Provide the [X, Y] coordinate of the cell's center where the given text is located.  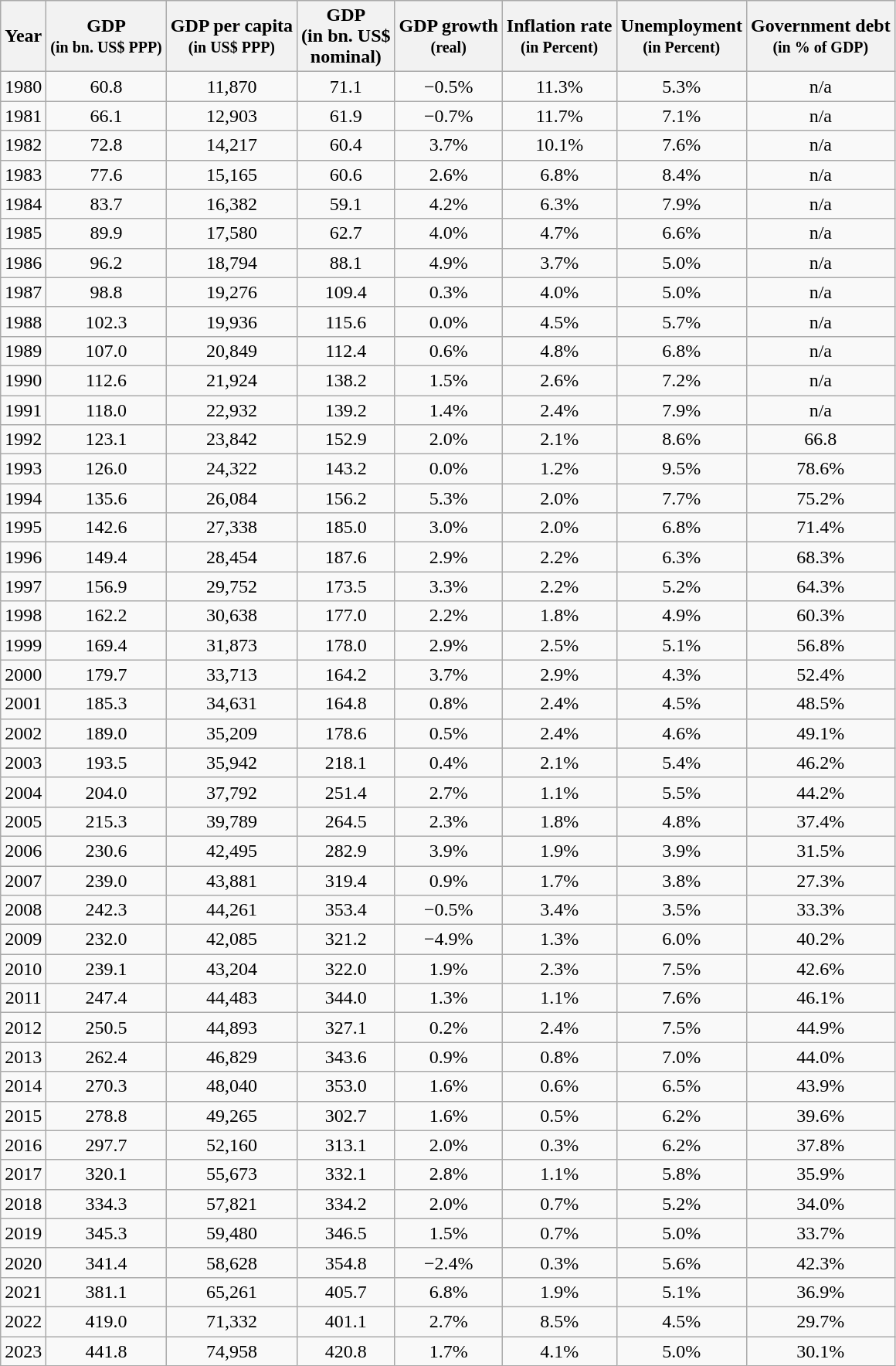
173.5 [346, 586]
1986 [23, 263]
334.3 [107, 1204]
39,789 [232, 821]
65,261 [232, 1292]
149.4 [107, 557]
156.2 [346, 498]
118.0 [107, 410]
2019 [23, 1233]
71.1 [346, 87]
11.3% [559, 87]
12,903 [232, 116]
2018 [23, 1204]
297.7 [107, 1145]
8.6% [681, 440]
2.8% [448, 1174]
250.5 [107, 1028]
2001 [23, 704]
1991 [23, 410]
44.0% [820, 1057]
3.5% [681, 910]
178.6 [346, 733]
75.2% [820, 498]
4.7% [559, 233]
420.8 [346, 1351]
59,480 [232, 1233]
319.4 [346, 880]
242.3 [107, 910]
42.6% [820, 969]
16,382 [232, 204]
59.1 [346, 204]
34.0% [820, 1204]
322.0 [346, 969]
Inflation rate(in Percent) [559, 36]
49,265 [232, 1116]
8.5% [559, 1321]
74,958 [232, 1351]
1982 [23, 145]
40.2% [820, 940]
185.3 [107, 704]
36.9% [820, 1292]
215.3 [107, 821]
33.7% [820, 1233]
102.3 [107, 321]
5.5% [681, 792]
112.6 [107, 380]
42,495 [232, 851]
4.6% [681, 733]
1983 [23, 175]
334.2 [346, 1204]
43,204 [232, 969]
71,332 [232, 1321]
218.1 [346, 763]
37,792 [232, 792]
83.7 [107, 204]
204.0 [107, 792]
88.1 [346, 263]
1997 [23, 586]
187.6 [346, 557]
42.3% [820, 1262]
66.8 [820, 440]
31,873 [232, 645]
302.7 [346, 1116]
6.5% [681, 1086]
1990 [23, 380]
10.1% [559, 145]
60.3% [820, 616]
20,849 [232, 351]
48.5% [820, 704]
3.4% [559, 910]
1.4% [448, 410]
152.9 [346, 440]
44.2% [820, 792]
29.7% [820, 1321]
1981 [23, 116]
5.7% [681, 321]
2005 [23, 821]
441.8 [107, 1351]
320.1 [107, 1174]
354.8 [346, 1262]
55,673 [232, 1174]
123.1 [107, 440]
4.2% [448, 204]
193.5 [107, 763]
Unemployment (in Percent) [681, 36]
−0.7% [448, 116]
2003 [23, 763]
321.2 [346, 940]
GDP per capita(in US$ PPP) [232, 36]
44.9% [820, 1028]
1999 [23, 645]
34,631 [232, 704]
247.4 [107, 998]
189.0 [107, 733]
232.0 [107, 940]
48,040 [232, 1086]
7.2% [681, 380]
3.3% [448, 586]
GDP growth(real) [448, 36]
4.3% [681, 675]
3.0% [448, 528]
52,160 [232, 1145]
169.4 [107, 645]
15,165 [232, 175]
44,893 [232, 1028]
1995 [23, 528]
178.0 [346, 645]
5.6% [681, 1262]
7.1% [681, 116]
27.3% [820, 880]
343.6 [346, 1057]
135.6 [107, 498]
66.1 [107, 116]
96.2 [107, 263]
6.0% [681, 940]
43.9% [820, 1086]
327.1 [346, 1028]
1993 [23, 469]
30,638 [232, 616]
1989 [23, 351]
143.2 [346, 469]
344.0 [346, 998]
2011 [23, 998]
35,942 [232, 763]
177.0 [346, 616]
23,842 [232, 440]
142.6 [107, 528]
164.2 [346, 675]
60.6 [346, 175]
21,924 [232, 380]
2023 [23, 1351]
37.4% [820, 821]
1992 [23, 440]
156.9 [107, 586]
185.0 [346, 528]
19,936 [232, 321]
11.7% [559, 116]
270.3 [107, 1086]
56.8% [820, 645]
24,322 [232, 469]
2014 [23, 1086]
2013 [23, 1057]
14,217 [232, 145]
0.2% [448, 1028]
43,881 [232, 880]
35,209 [232, 733]
30.1% [820, 1351]
78.6% [820, 469]
2021 [23, 1292]
6.6% [681, 233]
109.4 [346, 292]
−4.9% [448, 940]
11,870 [232, 87]
58,628 [232, 1262]
405.7 [346, 1292]
46.1% [820, 998]
313.1 [346, 1145]
1998 [23, 616]
18,794 [232, 263]
1985 [23, 233]
60.8 [107, 87]
1980 [23, 87]
61.9 [346, 116]
401.1 [346, 1321]
353.0 [346, 1086]
28,454 [232, 557]
4.1% [559, 1351]
5.8% [681, 1174]
46,829 [232, 1057]
35.9% [820, 1174]
1988 [23, 321]
2004 [23, 792]
22,932 [232, 410]
19,276 [232, 292]
29,752 [232, 586]
GDP(in bn. US$ PPP) [107, 36]
239.1 [107, 969]
2000 [23, 675]
2016 [23, 1145]
346.5 [346, 1233]
2017 [23, 1174]
33,713 [232, 675]
164.8 [346, 704]
239.0 [107, 880]
8.4% [681, 175]
0.4% [448, 763]
39.6% [820, 1116]
115.6 [346, 321]
381.1 [107, 1292]
46.2% [820, 763]
264.5 [346, 821]
31.5% [820, 851]
1994 [23, 498]
3.8% [681, 880]
17,580 [232, 233]
7.7% [681, 498]
Year [23, 36]
77.6 [107, 175]
26,084 [232, 498]
2022 [23, 1321]
341.4 [107, 1262]
68.3% [820, 557]
162.2 [107, 616]
89.9 [107, 233]
5.4% [681, 763]
2010 [23, 969]
72.8 [107, 145]
37.8% [820, 1145]
282.9 [346, 851]
71.4% [820, 528]
42,085 [232, 940]
1984 [23, 204]
64.3% [820, 586]
126.0 [107, 469]
1987 [23, 292]
57,821 [232, 1204]
2015 [23, 1116]
230.6 [107, 851]
2009 [23, 940]
107.0 [107, 351]
345.3 [107, 1233]
1996 [23, 557]
60.4 [346, 145]
Government debt(in % of GDP) [820, 36]
62.7 [346, 233]
44,483 [232, 998]
2002 [23, 733]
179.7 [107, 675]
44,261 [232, 910]
98.8 [107, 292]
2012 [23, 1028]
GDP (in bn. US$ nominal) [346, 36]
−2.4% [448, 1262]
49.1% [820, 733]
112.4 [346, 351]
2020 [23, 1262]
27,338 [232, 528]
33.3% [820, 910]
7.0% [681, 1057]
2008 [23, 910]
278.8 [107, 1116]
1.2% [559, 469]
353.4 [346, 910]
2.5% [559, 645]
262.4 [107, 1057]
138.2 [346, 380]
52.4% [820, 675]
332.1 [346, 1174]
139.2 [346, 410]
2006 [23, 851]
2007 [23, 880]
419.0 [107, 1321]
9.5% [681, 469]
251.4 [346, 792]
